Scan for the cell matching the given text and deliver its (X, Y) coordinate at center. 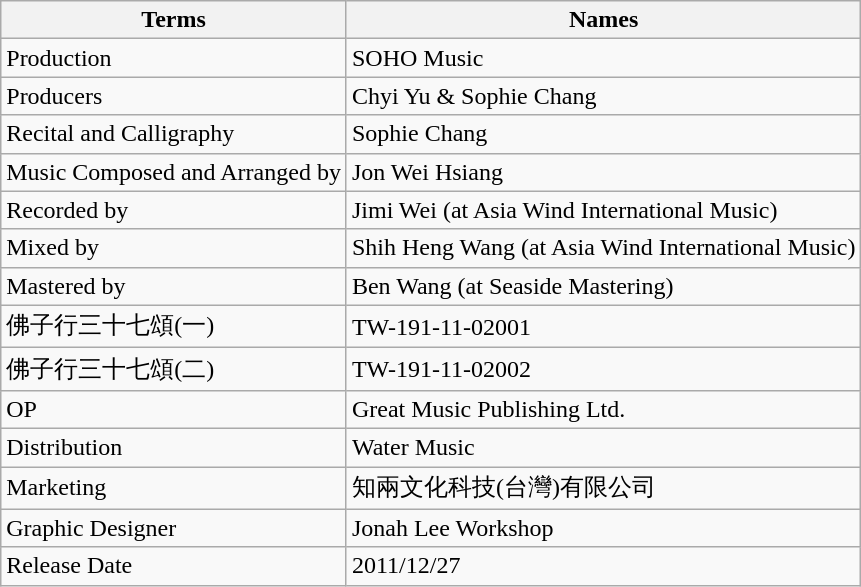
Shih Heng Wang (at Asia Wind International Music) (604, 248)
Jimi Wei (at Asia Wind International Music) (604, 210)
OP (174, 409)
佛子行三十七頌(二) (174, 370)
Jonah Lee Workshop (604, 528)
Chyi Yu & Sophie Chang (604, 96)
Producers (174, 96)
Recorded by (174, 210)
Water Music (604, 447)
Mastered by (174, 286)
Terms (174, 20)
SOHO Music (604, 58)
Great Music Publishing Ltd. (604, 409)
Release Date (174, 566)
Marketing (174, 488)
Names (604, 20)
Mixed by (174, 248)
Jon Wei Hsiang (604, 172)
Sophie Chang (604, 134)
TW-191-11-02002 (604, 370)
TW-191-11-02001 (604, 326)
Graphic Designer (174, 528)
Recital and Calligraphy (174, 134)
Distribution (174, 447)
Production (174, 58)
佛子行三十七頌(一) (174, 326)
知兩文化科技(台灣)有限公司 (604, 488)
2011/12/27 (604, 566)
Music Composed and Arranged by (174, 172)
Ben Wang (at Seaside Mastering) (604, 286)
